Detect which cell encompasses the target text, then output its (x, y) center coordinate. 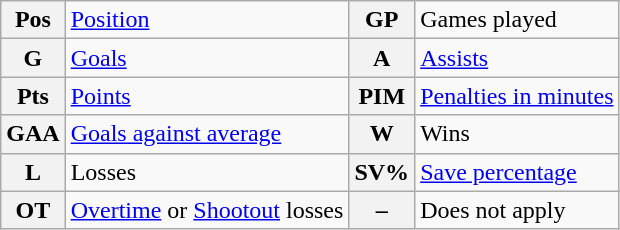
Wins (517, 134)
Pts (33, 96)
Games played (517, 20)
– (382, 210)
Pos (33, 20)
OT (33, 210)
Penalties in minutes (517, 96)
Goals (207, 58)
Does not apply (517, 210)
GP (382, 20)
Goals against average (207, 134)
Save percentage (517, 172)
Assists (517, 58)
PIM (382, 96)
GAA (33, 134)
G (33, 58)
Losses (207, 172)
W (382, 134)
Points (207, 96)
SV% (382, 172)
A (382, 58)
Position (207, 20)
L (33, 172)
Overtime or Shootout losses (207, 210)
